Pinpoint the cell where the given text exists, returning its [x, y] midpoint coordinate. 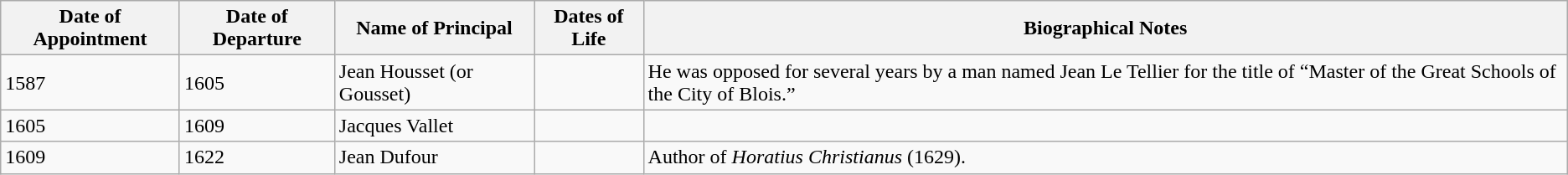
Name of Principal [434, 28]
Jean Dufour [434, 157]
Date of Departure [256, 28]
Date of Appointment [90, 28]
Author of Horatius Christianus (1629). [1106, 157]
Dates of Life [589, 28]
1587 [90, 82]
Jacques Vallet [434, 126]
Biographical Notes [1106, 28]
Jean Housset (or Gousset) [434, 82]
He was opposed for several years by a man named Jean Le Tellier for the title of “Master of the Great Schools of the City of Blois.” [1106, 82]
1622 [256, 157]
